Determine the [X, Y] coordinate at the center of the cell enclosing the given text.  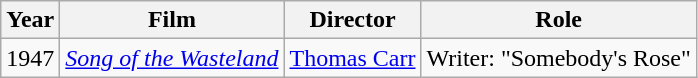
Thomas Carr [352, 58]
Role [558, 20]
Director [352, 20]
Song of the Wasteland [172, 58]
Year [30, 20]
Writer: "Somebody's Rose" [558, 58]
1947 [30, 58]
Film [172, 20]
